Find where the given text appears and provide that cell's center as [x, y] coordinate. 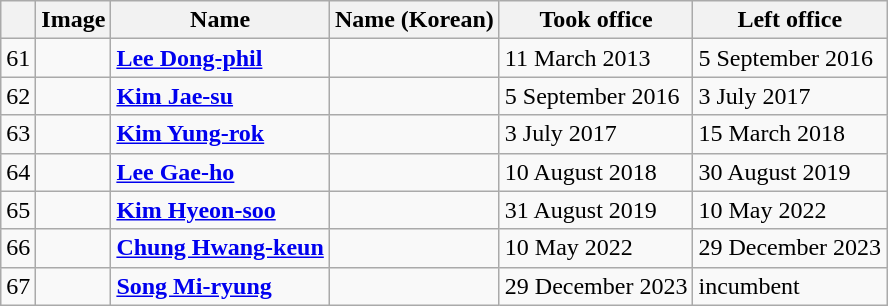
Lee Dong-phil [220, 58]
Chung Hwang-keun [220, 248]
65 [18, 210]
Left office [790, 20]
31 August 2019 [596, 210]
Song Mi-ryung [220, 286]
30 August 2019 [790, 172]
64 [18, 172]
Lee Gae-ho [220, 172]
Kim Hyeon-soo [220, 210]
15 March 2018 [790, 134]
incumbent [790, 286]
Name [220, 20]
10 August 2018 [596, 172]
Kim Jae-su [220, 96]
Image [74, 20]
62 [18, 96]
66 [18, 248]
67 [18, 286]
Took office [596, 20]
Name (Korean) [414, 20]
61 [18, 58]
Kim Yung-rok [220, 134]
63 [18, 134]
11 March 2013 [596, 58]
